Identify which cell holds the provided text, then report its [x, y] central coordinate. 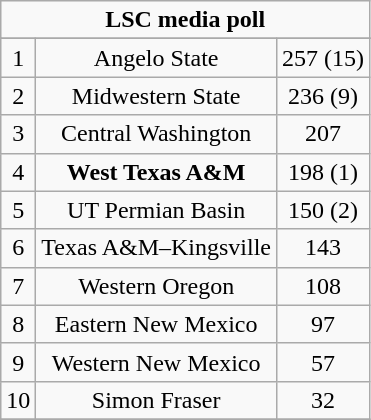
Western New Mexico [156, 362]
West Texas A&M [156, 172]
UT Permian Basin [156, 210]
Simon Fraser [156, 400]
198 (1) [324, 172]
32 [324, 400]
Angelo State [156, 58]
4 [18, 172]
7 [18, 286]
9 [18, 362]
Western Oregon [156, 286]
150 (2) [324, 210]
236 (9) [324, 96]
143 [324, 248]
257 (15) [324, 58]
207 [324, 134]
97 [324, 324]
8 [18, 324]
10 [18, 400]
Texas A&M–Kingsville [156, 248]
LSC media poll [186, 20]
Midwestern State [156, 96]
108 [324, 286]
3 [18, 134]
Central Washington [156, 134]
2 [18, 96]
1 [18, 58]
6 [18, 248]
Eastern New Mexico [156, 324]
5 [18, 210]
57 [324, 362]
